Search for the cell housing the specified text and yield its (X, Y) center coordinate. 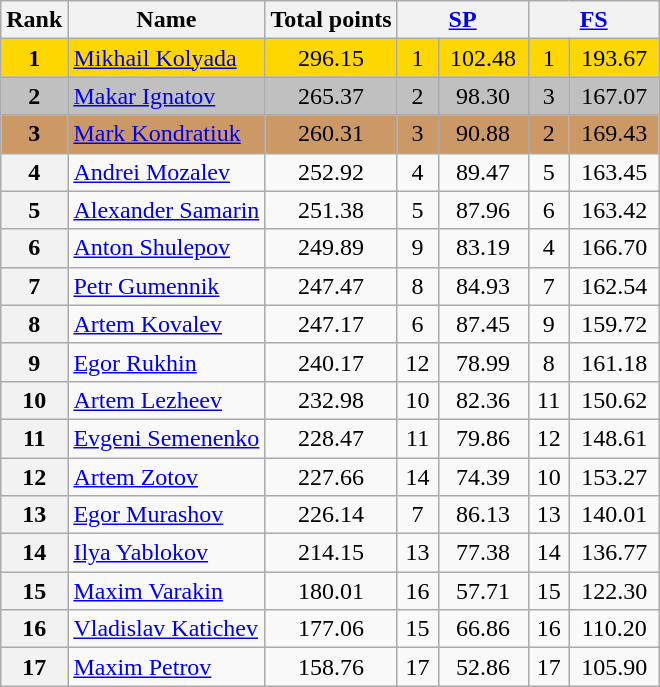
177.06 (331, 629)
Alexander Samarin (166, 210)
180.01 (331, 591)
Mikhail Kolyada (166, 58)
227.66 (331, 477)
90.88 (483, 134)
Maxim Varakin (166, 591)
Anton Shulepov (166, 248)
232.98 (331, 400)
84.93 (483, 286)
296.15 (331, 58)
57.71 (483, 591)
87.96 (483, 210)
265.37 (331, 96)
98.30 (483, 96)
122.30 (614, 591)
Makar Ignatov (166, 96)
66.86 (483, 629)
Artem Zotov (166, 477)
166.70 (614, 248)
110.20 (614, 629)
Ilya Yablokov (166, 553)
Name (166, 20)
74.39 (483, 477)
87.45 (483, 324)
158.76 (331, 667)
86.13 (483, 515)
102.48 (483, 58)
77.38 (483, 553)
161.18 (614, 362)
148.61 (614, 438)
Total points (331, 20)
140.01 (614, 515)
Mark Kondratiuk (166, 134)
Egor Murashov (166, 515)
105.90 (614, 667)
Artem Lezheev (166, 400)
163.42 (614, 210)
150.62 (614, 400)
228.47 (331, 438)
Vladislav Katichev (166, 629)
252.92 (331, 172)
Artem Kovalev (166, 324)
Andrei Mozalev (166, 172)
136.77 (614, 553)
Petr Gumennik (166, 286)
Rank (34, 20)
260.31 (331, 134)
193.67 (614, 58)
89.47 (483, 172)
83.19 (483, 248)
240.17 (331, 362)
162.54 (614, 286)
82.36 (483, 400)
247.17 (331, 324)
163.45 (614, 172)
52.86 (483, 667)
Maxim Petrov (166, 667)
247.47 (331, 286)
Evgeni Semenenko (166, 438)
SP (462, 20)
251.38 (331, 210)
FS (594, 20)
226.14 (331, 515)
153.27 (614, 477)
167.07 (614, 96)
78.99 (483, 362)
159.72 (614, 324)
79.86 (483, 438)
214.15 (331, 553)
Egor Rukhin (166, 362)
169.43 (614, 134)
249.89 (331, 248)
